Locate the cell with the specified text and output its (X, Y) center coordinate. 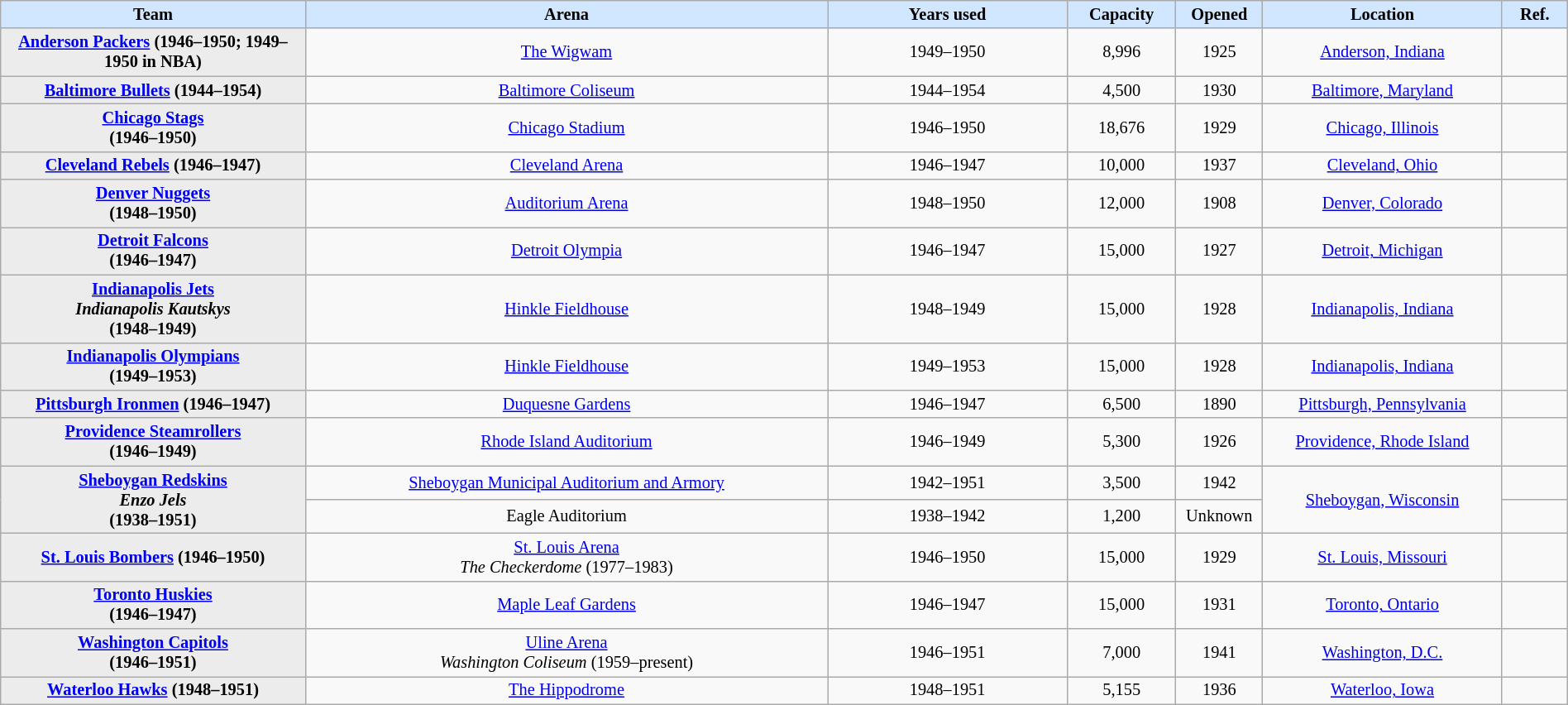
1931 (1219, 605)
Unknown (1219, 516)
Detroit, Michigan (1383, 251)
St. Louis Bombers (1946–1950) (153, 557)
1938–1942 (948, 516)
1,200 (1121, 516)
Chicago, Illinois (1383, 127)
Toronto Huskies(1946–1947) (153, 605)
1927 (1219, 251)
Cleveland Arena (566, 165)
Opened (1219, 14)
Rhode Island Auditorium (566, 442)
Waterloo Hawks (1948–1951) (153, 690)
1942 (1219, 483)
8,996 (1121, 52)
1942–1951 (948, 483)
Baltimore Coliseum (566, 90)
Detroit Olympia (566, 251)
Eagle Auditorium (566, 516)
1890 (1219, 404)
Denver, Colorado (1383, 204)
10,000 (1121, 165)
1937 (1219, 165)
Ref. (1535, 14)
Anderson Packers (1946–1950; 1949–1950 in NBA) (153, 52)
Years used (948, 14)
Sheboygan Municipal Auditorium and Armory (566, 483)
Uline ArenaWashington Coliseum (1959–present) (566, 653)
5,300 (1121, 442)
St. Louis, Missouri (1383, 557)
6,500 (1121, 404)
Chicago Stags(1946–1950) (153, 127)
Waterloo, Iowa (1383, 690)
7,000 (1121, 653)
Denver Nuggets(1948–1950) (153, 204)
Pittsburgh Ironmen (1946–1947) (153, 404)
1949–1953 (948, 367)
Washington, D.C. (1383, 653)
Pittsburgh, Pennsylvania (1383, 404)
Cleveland Rebels (1946–1947) (153, 165)
Maple Leaf Gardens (566, 605)
Sheboygan RedskinsEnzo Jels(1938–1951) (153, 500)
3,500 (1121, 483)
Team (153, 14)
5,155 (1121, 690)
1926 (1219, 442)
Providence Steamrollers(1946–1949) (153, 442)
Providence, Rhode Island (1383, 442)
Capacity (1121, 14)
Auditorium Arena (566, 204)
1930 (1219, 90)
Indianapolis Olympians(1949–1953) (153, 367)
The Hippodrome (566, 690)
1948–1950 (948, 204)
1949–1950 (948, 52)
1946–1951 (948, 653)
Indianapolis JetsIndianapolis Kautskys(1948–1949) (153, 309)
1948–1949 (948, 309)
1908 (1219, 204)
Toronto, Ontario (1383, 605)
The Wigwam (566, 52)
Washington Capitols(1946–1951) (153, 653)
Chicago Stadium (566, 127)
Arena (566, 14)
Sheboygan, Wisconsin (1383, 500)
12,000 (1121, 204)
1946–1949 (948, 442)
1925 (1219, 52)
Location (1383, 14)
Anderson, Indiana (1383, 52)
1936 (1219, 690)
4,500 (1121, 90)
St. Louis ArenaThe Checkerdome (1977–1983) (566, 557)
Duquesne Gardens (566, 404)
Baltimore, Maryland (1383, 90)
18,676 (1121, 127)
1948–1951 (948, 690)
1941 (1219, 653)
1944–1954 (948, 90)
Cleveland, Ohio (1383, 165)
Baltimore Bullets (1944–1954) (153, 90)
Detroit Falcons(1946–1947) (153, 251)
